Detect which cell encompasses the target text, then output its [X, Y] center coordinate. 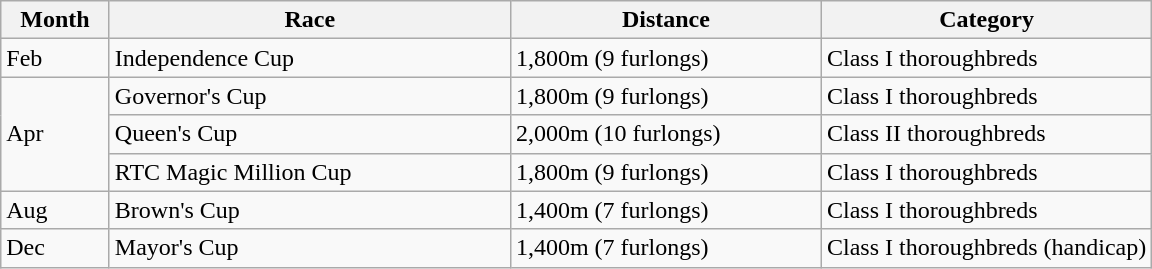
Distance [666, 20]
Race [310, 20]
Month [56, 20]
Governor's Cup [310, 96]
Dec [56, 248]
Mayor's Cup [310, 248]
RTC Magic Million Cup [310, 172]
Apr [56, 134]
Aug [56, 210]
Category [986, 20]
Class II thoroughbreds [986, 134]
2,000m (10 furlongs) [666, 134]
Feb [56, 58]
Brown's Cup [310, 210]
Independence Cup [310, 58]
Queen's Cup [310, 134]
Class I thoroughbreds (handicap) [986, 248]
